Determine the (X, Y) coordinate at the center of the cell enclosing the given text.  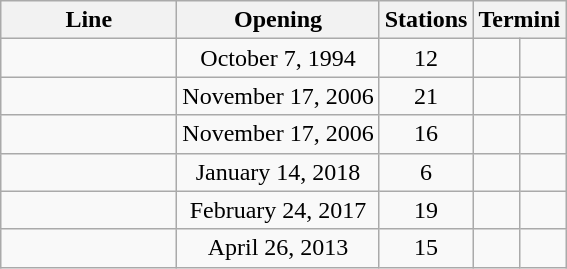
21 (426, 96)
October 7, 1994 (278, 58)
16 (426, 134)
Termini (520, 20)
Line (89, 20)
19 (426, 210)
Opening (278, 20)
April 26, 2013 (278, 248)
15 (426, 248)
Stations (426, 20)
6 (426, 172)
12 (426, 58)
February 24, 2017 (278, 210)
January 14, 2018 (278, 172)
